Identify which cell holds the provided text, then report its [x, y] central coordinate. 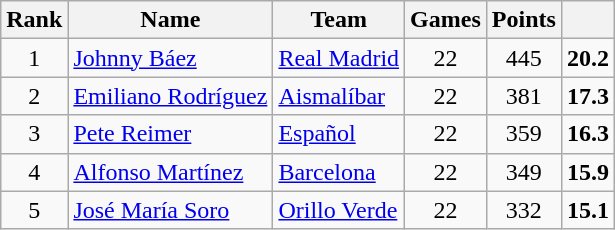
381 [524, 96]
Johnny Báez [170, 58]
4 [34, 172]
3 [34, 134]
359 [524, 134]
Orillo Verde [339, 210]
Team [339, 20]
Points [524, 20]
Emiliano Rodríguez [170, 96]
Name [170, 20]
5 [34, 210]
Real Madrid [339, 58]
Aismalíbar [339, 96]
Pete Reimer [170, 134]
Barcelona [339, 172]
15.1 [588, 210]
20.2 [588, 58]
445 [524, 58]
17.3 [588, 96]
1 [34, 58]
Alfonso Martínez [170, 172]
2 [34, 96]
332 [524, 210]
Español [339, 134]
15.9 [588, 172]
Rank [34, 20]
16.3 [588, 134]
José María Soro [170, 210]
Games [446, 20]
349 [524, 172]
